For the text-containing cell, return its midpoint in (x, y) coordinate format. 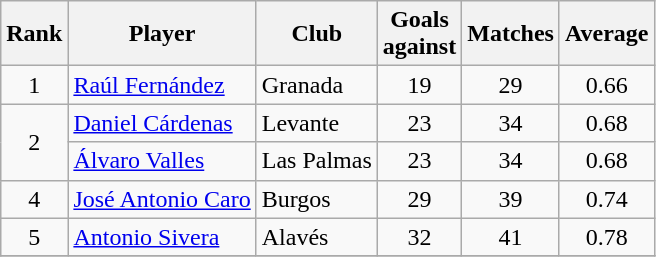
0.66 (606, 85)
19 (419, 85)
Alavés (316, 237)
Álvaro Valles (162, 161)
Club (316, 34)
Burgos (316, 199)
Daniel Cárdenas (162, 123)
Las Palmas (316, 161)
Raúl Fernández (162, 85)
Matches (511, 34)
José Antonio Caro (162, 199)
4 (34, 199)
Player (162, 34)
2 (34, 142)
Levante (316, 123)
Goalsagainst (419, 34)
41 (511, 237)
5 (34, 237)
32 (419, 237)
0.74 (606, 199)
39 (511, 199)
Granada (316, 85)
Average (606, 34)
1 (34, 85)
0.78 (606, 237)
Rank (34, 34)
Antonio Sivera (162, 237)
